Scan for the cell matching the given text and deliver its [X, Y] coordinate at center. 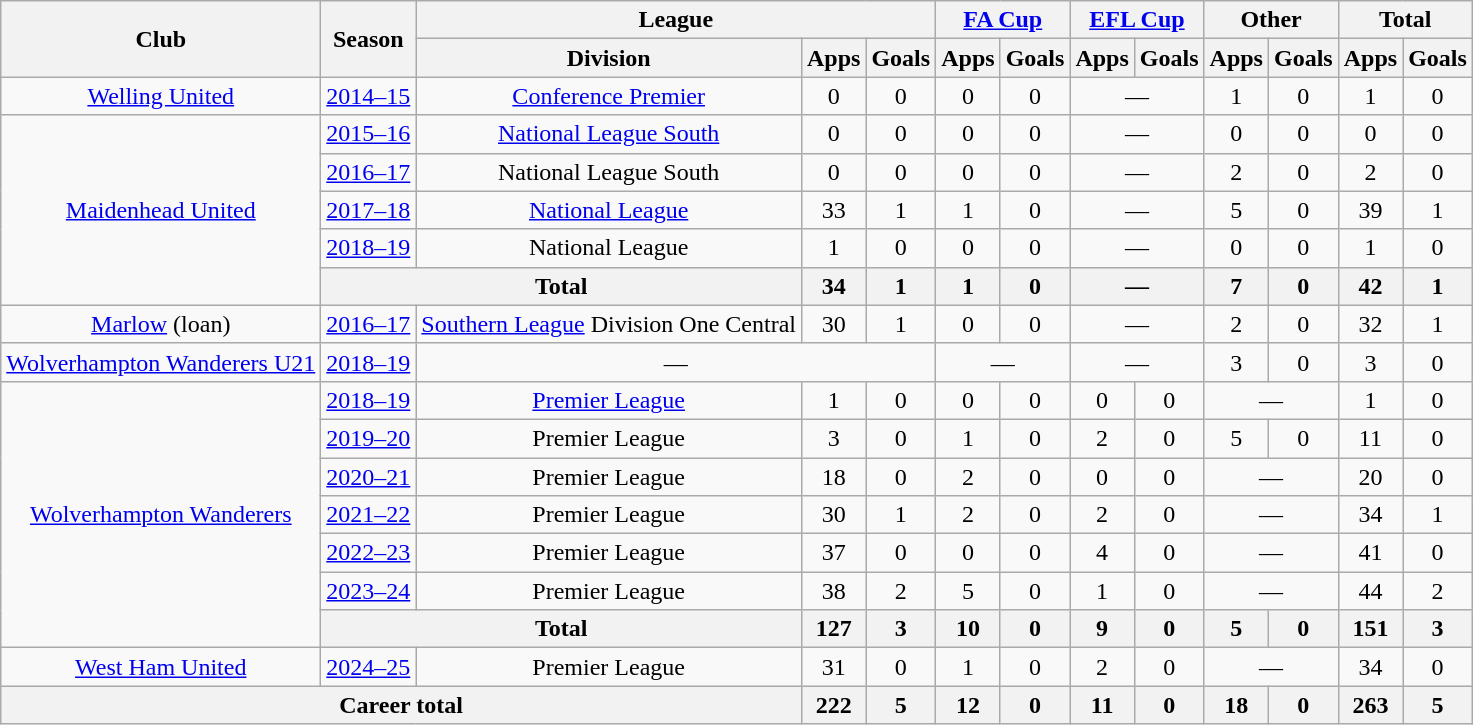
2021–22 [368, 515]
263 [1370, 705]
7 [1236, 286]
2014–15 [368, 96]
West Ham United [161, 667]
2024–25 [368, 667]
2019–20 [368, 438]
10 [968, 629]
Maidenhead United [161, 210]
Conference Premier [609, 96]
31 [833, 667]
2015–16 [368, 134]
FA Cup [1003, 20]
Southern League Division One Central [609, 324]
127 [833, 629]
Club [161, 39]
2022–23 [368, 553]
2023–24 [368, 591]
222 [833, 705]
Season [368, 39]
League [676, 20]
Wolverhampton Wanderers [161, 514]
12 [968, 705]
20 [1370, 477]
37 [833, 553]
33 [833, 210]
39 [1370, 210]
44 [1370, 591]
38 [833, 591]
Career total [402, 705]
151 [1370, 629]
Wolverhampton Wanderers U21 [161, 362]
Welling United [161, 96]
2017–18 [368, 210]
Other [1271, 20]
Division [609, 58]
41 [1370, 553]
EFL Cup [1137, 20]
Marlow (loan) [161, 324]
2020–21 [368, 477]
32 [1370, 324]
42 [1370, 286]
4 [1102, 553]
9 [1102, 629]
